Return [X, Y] of the center of cell containing provided text 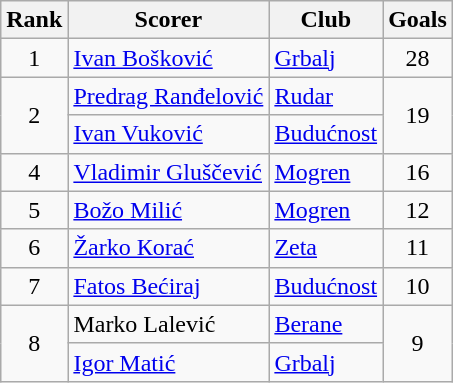
Ivan Bošković [168, 58]
1 [34, 58]
16 [418, 172]
4 [34, 172]
Marko Lalević [168, 324]
12 [418, 210]
11 [418, 248]
6 [34, 248]
2 [34, 115]
7 [34, 286]
Goals [418, 20]
Rudar [326, 96]
Berane [326, 324]
Igor Matić [168, 362]
Žarko Кorać [168, 248]
19 [418, 115]
9 [418, 343]
10 [418, 286]
Scorer [168, 20]
Vladimir Gluščević [168, 172]
5 [34, 210]
28 [418, 58]
Zeta [326, 248]
Predrag Ranđelović [168, 96]
Fatos Bećiraj [168, 286]
Ivan Vuković [168, 134]
Rank [34, 20]
8 [34, 343]
Božo Milić [168, 210]
Club [326, 20]
